Identify which cell holds the provided text, then report its [x, y] central coordinate. 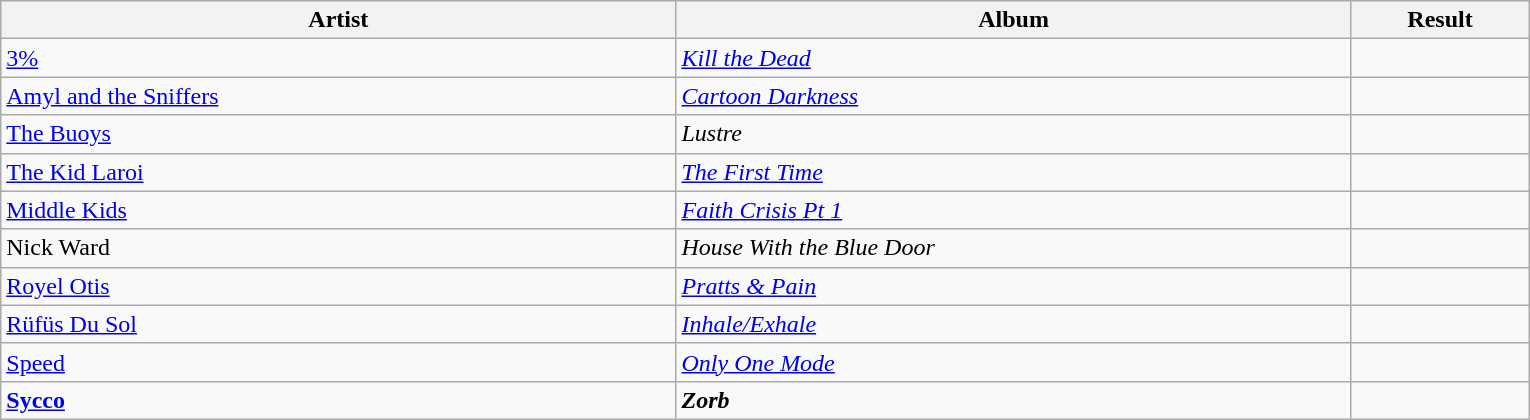
Result [1440, 20]
Royel Otis [338, 286]
House With the Blue Door [1014, 248]
Kill the Dead [1014, 58]
The Kid Laroi [338, 172]
Rüfüs Du Sol [338, 324]
Cartoon Darkness [1014, 96]
Nick Ward [338, 248]
The Buoys [338, 134]
Speed [338, 362]
Zorb [1014, 400]
Inhale/Exhale [1014, 324]
3% [338, 58]
Album [1014, 20]
Artist [338, 20]
Only One Mode [1014, 362]
Middle Kids [338, 210]
Sycco [338, 400]
Faith Crisis Pt 1 [1014, 210]
The First Time [1014, 172]
Amyl and the Sniffers [338, 96]
Pratts & Pain [1014, 286]
Lustre [1014, 134]
